Output the (X, Y) coordinate of the center of the cell containing the given text.  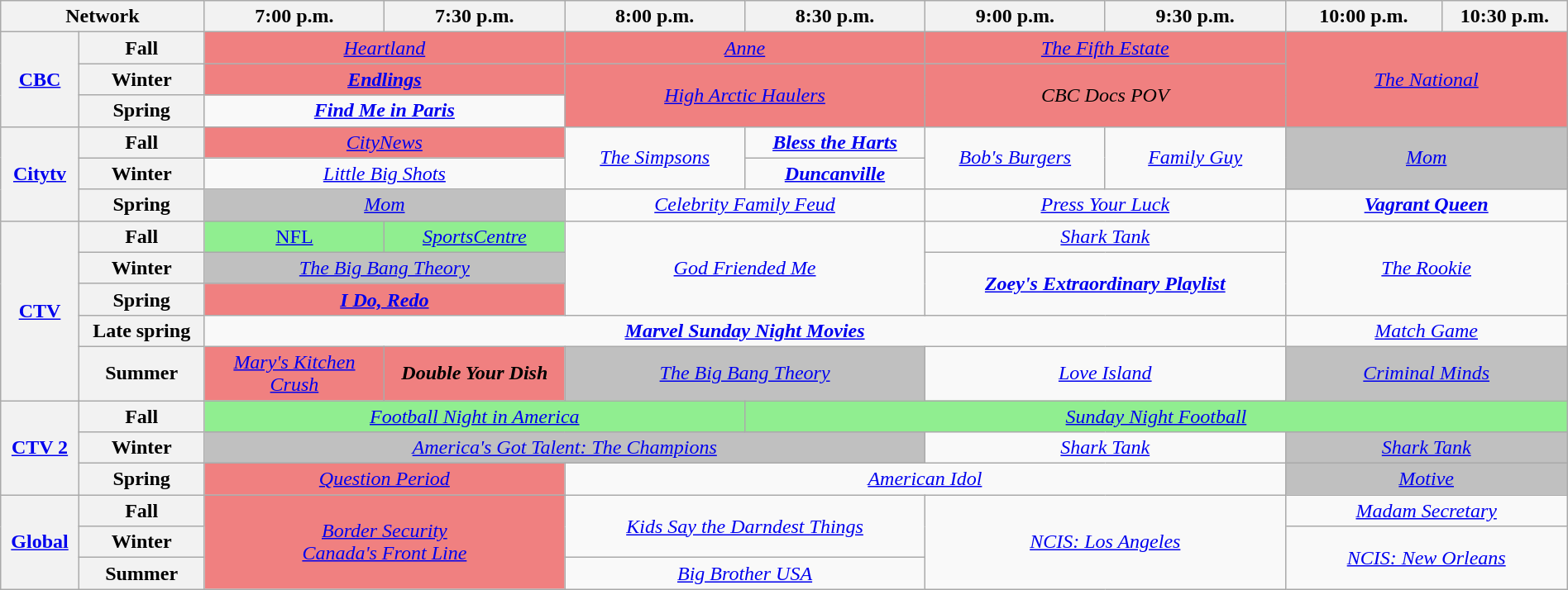
Question Period (385, 479)
10:00 p.m. (1363, 17)
Madam Secretary (1426, 511)
CityNews (385, 142)
NFL (294, 236)
NCIS: New Orleans (1426, 558)
9:00 p.m. (1015, 17)
NCIS: Los Angeles (1105, 542)
Marvel Sunday Night Movies (744, 331)
God Friended Me (745, 268)
American Idol (925, 479)
Global (40, 542)
Network (103, 17)
Kids Say the Darndest Things (745, 526)
7:30 p.m. (475, 17)
CBC (40, 79)
Big Brother USA (745, 573)
High Arctic Haulers (745, 95)
10:30 p.m. (1505, 17)
Double Your Dish (475, 374)
9:30 p.m. (1195, 17)
Heartland (385, 48)
Match Game (1426, 331)
8:30 p.m. (835, 17)
8:00 p.m. (655, 17)
Football Night in America (475, 416)
Vagrant Queen (1426, 205)
Sunday Night Football (1156, 416)
Endlings (385, 79)
Find Me in Paris (385, 111)
CTV 2 (40, 447)
CBC Docs POV (1105, 95)
The Simpsons (655, 158)
SportsCentre (475, 236)
I Do, Redo (385, 299)
Criminal Minds (1426, 374)
The Rookie (1426, 268)
7:00 p.m. (294, 17)
CTV (40, 311)
The National (1426, 79)
America's Got Talent: The Champions (564, 448)
Press Your Luck (1105, 205)
Motive (1426, 479)
Bless the Harts (835, 142)
Love Island (1105, 374)
Celebrity Family Feud (745, 205)
Duncanville (835, 174)
Little Big Shots (385, 174)
Bob's Burgers (1015, 158)
Citytv (40, 174)
The Fifth Estate (1105, 48)
Late spring (141, 331)
Mary's Kitchen Crush (294, 374)
Anne (745, 48)
Family Guy (1195, 158)
Zoey's Extraordinary Playlist (1105, 283)
Border SecurityCanada's Front Line (385, 542)
